Search for the cell housing the specified text and yield its [X, Y] center coordinate. 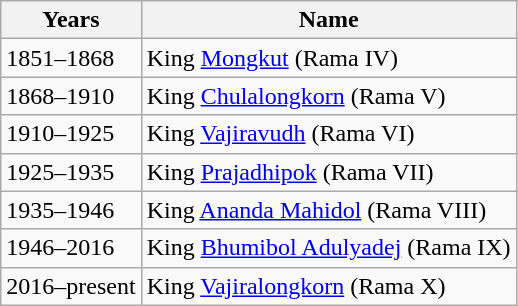
King Vajiralongkorn (Rama X) [328, 286]
2016–present [71, 286]
King Prajadhipok (Rama VII) [328, 172]
1946–2016 [71, 248]
1925–1935 [71, 172]
King Mongkut (Rama IV) [328, 58]
King Vajiravudh (Rama VI) [328, 134]
King Chulalongkorn (Rama V) [328, 96]
Years [71, 20]
King Bhumibol Adulyadej (Rama IX) [328, 248]
1851–1868 [71, 58]
Name [328, 20]
1910–1925 [71, 134]
1935–1946 [71, 210]
1868–1910 [71, 96]
King Ananda Mahidol (Rama VIII) [328, 210]
